Return (X, Y) of the center of cell containing provided text 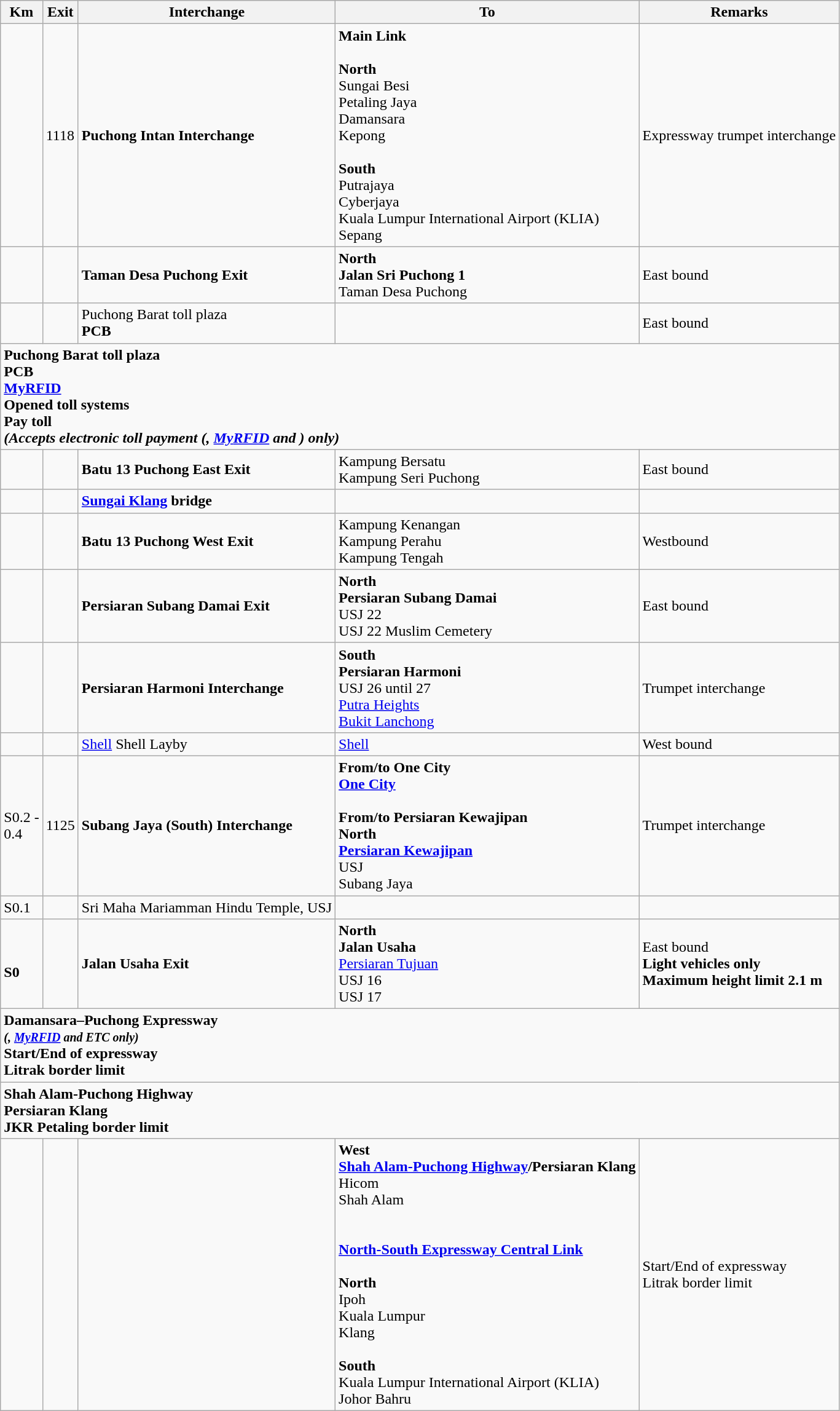
Remarks (739, 12)
NorthJalan Sri Puchong 1Taman Desa Puchong (487, 275)
S0.1 (22, 907)
Sungai Klang bridge (206, 501)
Puchong Barat toll plazaPCB (206, 323)
1125 (60, 825)
Subang Jaya (South) Interchange (206, 825)
To (487, 12)
Shell (487, 744)
Main LinkNorth Sungai Besi Petaling Jaya Damansara KepongSouth Putrajaya Cyberjaya Kuala Lumpur International Airport (KLIA) Sepang (487, 135)
SouthPersiaran HarmoniUSJ 26 until 27Putra HeightsBukit Lanchong (487, 687)
Persiaran Subang Damai Exit (206, 606)
Sri Maha Mariamman Hindu Temple, USJ (206, 907)
Puchong Intan Interchange (206, 135)
NorthPersiaran Subang DamaiUSJ 22USJ 22 Muslim Cemetery (487, 606)
Damansara–Puchong Expressway(, MyRFID and ETC only)Start/End of expresswayLitrak border limit (420, 1045)
Taman Desa Puchong Exit (206, 275)
S0 (22, 964)
Batu 13 Puchong East Exit (206, 470)
Persiaran Harmoni Interchange (206, 687)
From/to One CityOne City From/to Persiaran KewajipanNorthPersiaran KewajipanUSJSubang Jaya (487, 825)
Interchange (206, 12)
1118 (60, 135)
East boundLight vehicles onlyMaximum height limit 2.1 m (739, 964)
Kampung BersatuKampung Seri Puchong (487, 470)
NorthJalan UsahaPersiaran TujuanUSJ 16USJ 17 (487, 964)
Start/End of expresswayLitrak border limit (739, 1275)
Westbound (739, 541)
Km (22, 12)
S0.2 -0.4 (22, 825)
West bound (739, 744)
Kampung KenanganKampung PerahuKampung Tengah (487, 541)
Expressway trumpet interchange (739, 135)
Puchong Barat toll plazaPCB MyRFID Opened toll systemsPay toll(Accepts electronic toll payment (, MyRFID and ) only) (420, 396)
Shell Shell Layby (206, 744)
Shah Alam-Puchong HighwayPersiaran KlangJKR Petaling border limit (420, 1110)
Batu 13 Puchong West Exit (206, 541)
Exit (60, 12)
Jalan Usaha Exit (206, 964)
